Scan for the cell matching the given text and deliver its [x, y] coordinate at center. 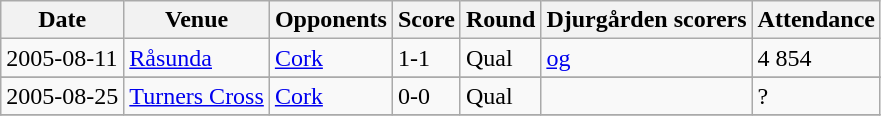
Score [426, 20]
4 854 [816, 58]
Turners Cross [197, 96]
2005-08-25 [62, 96]
Date [62, 20]
Venue [197, 20]
Opponents [330, 20]
Djurgården scorers [646, 20]
og [646, 58]
? [816, 96]
0-0 [426, 96]
Attendance [816, 20]
1-1 [426, 58]
2005-08-11 [62, 58]
Råsunda [197, 58]
Round [500, 20]
